Locate the cell with the specified text and output its (X, Y) center coordinate. 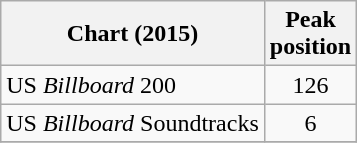
US Billboard Soundtracks (133, 123)
6 (310, 123)
Chart (2015) (133, 34)
126 (310, 85)
Peakposition (310, 34)
US Billboard 200 (133, 85)
